Scan for the cell matching the given text and deliver its [x, y] coordinate at center. 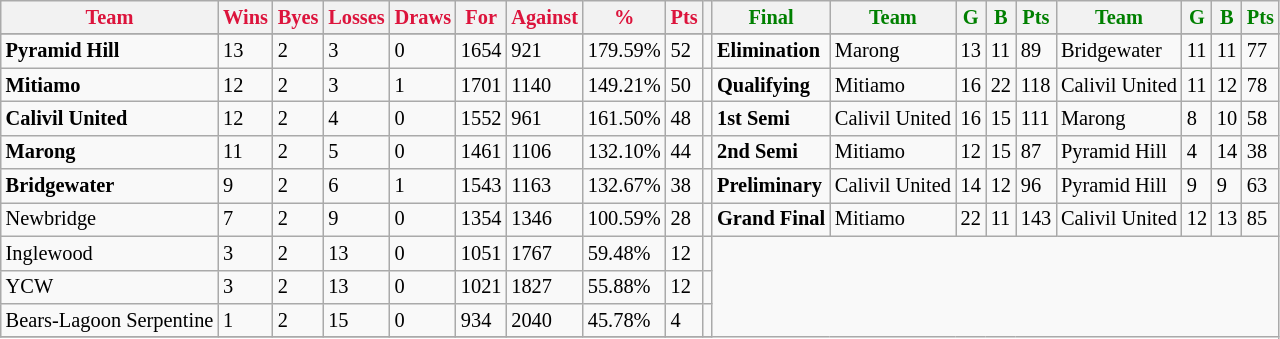
28 [684, 219]
8 [1197, 118]
YCW [110, 287]
1827 [544, 287]
1st Semi [771, 118]
1701 [481, 85]
96 [1036, 186]
50 [684, 85]
143 [1036, 219]
2040 [544, 320]
1543 [481, 186]
1354 [481, 219]
10 [1227, 118]
179.59% [624, 51]
85 [1260, 219]
934 [481, 320]
Inglewood [110, 253]
1051 [481, 253]
Newbridge [110, 219]
Preliminary [771, 186]
48 [684, 118]
45.78% [624, 320]
55.88% [624, 287]
1140 [544, 85]
1767 [544, 253]
1163 [544, 186]
77 [1260, 51]
Bears-Lagoon Serpentine [110, 320]
Byes [298, 17]
118 [1036, 85]
5 [356, 152]
For [481, 17]
Final [771, 17]
Wins [246, 17]
Losses [356, 17]
1552 [481, 118]
149.21% [624, 85]
59.48% [624, 253]
7 [246, 219]
1346 [544, 219]
111 [1036, 118]
100.59% [624, 219]
Against [544, 17]
52 [684, 51]
Elimination [771, 51]
161.50% [624, 118]
78 [1260, 85]
6 [356, 186]
Qualifying [771, 85]
2nd Semi [771, 152]
Draws [423, 17]
63 [1260, 186]
961 [544, 118]
1106 [544, 152]
1461 [481, 152]
87 [1036, 152]
1021 [481, 287]
Grand Final [771, 219]
44 [684, 152]
132.10% [624, 152]
% [624, 17]
58 [1260, 118]
89 [1036, 51]
1654 [481, 51]
921 [544, 51]
132.67% [624, 186]
